From the cell containing the given text, extract its center point as [X, Y] coordinate. 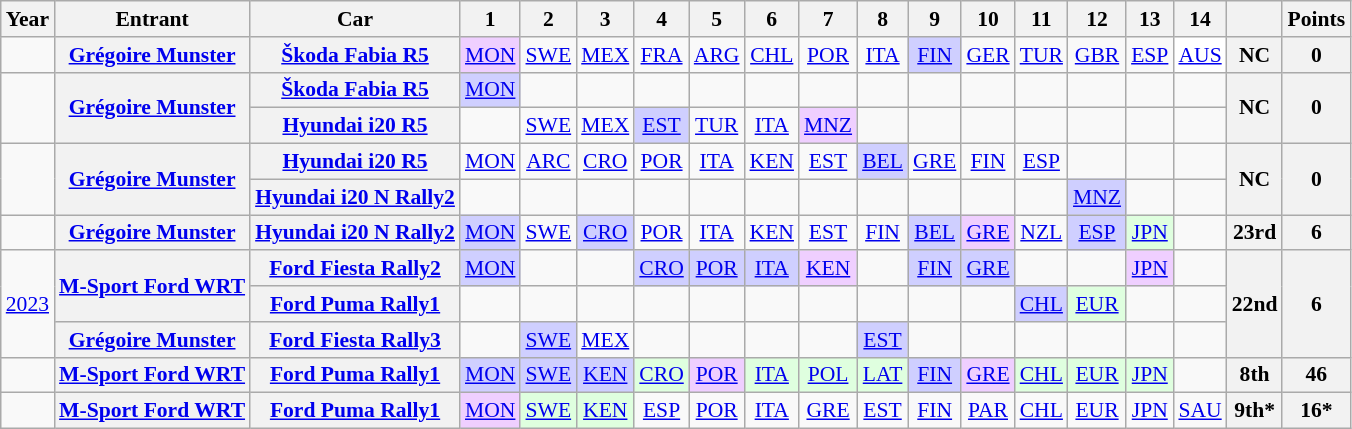
8th [1255, 375]
22nd [1255, 304]
Ford Fiesta Rally3 [355, 340]
3 [605, 19]
1 [490, 19]
5 [717, 19]
SAU [1200, 411]
9th* [1255, 411]
14 [1200, 19]
NZL [1042, 233]
8 [882, 19]
PAR [988, 411]
Car [355, 19]
GBR [1097, 55]
13 [1150, 19]
16* [1316, 411]
LAT [882, 375]
7 [828, 19]
9 [934, 19]
10 [988, 19]
11 [1042, 19]
2023 [28, 304]
Ford Fiesta Rally2 [355, 269]
2 [548, 19]
ARG [717, 55]
FRA [662, 55]
Points [1316, 19]
ARC [548, 162]
46 [1316, 375]
12 [1097, 19]
POL [828, 375]
GER [988, 55]
Entrant [152, 19]
23rd [1255, 233]
AUS [1200, 55]
Year [28, 19]
4 [662, 19]
